Locate the cell with the specified text and output its [x, y] center coordinate. 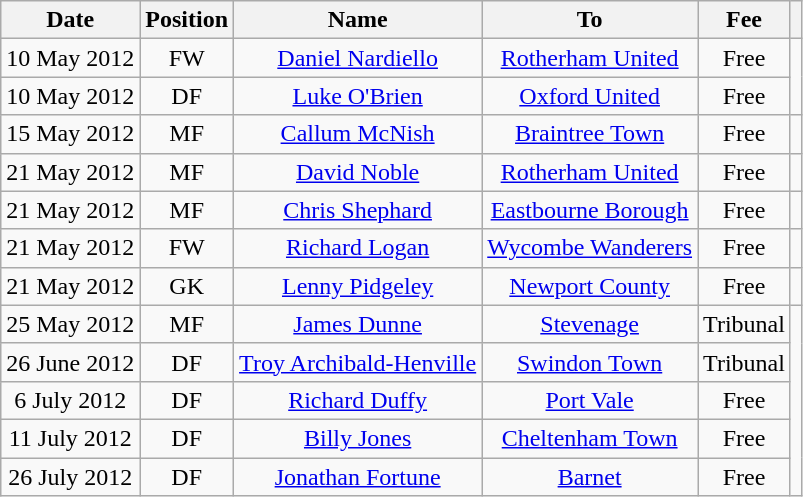
David Noble [358, 172]
Luke O'Brien [358, 96]
25 May 2012 [70, 324]
6 July 2012 [70, 400]
Barnet [590, 477]
Fee [744, 20]
Wycombe Wanderers [590, 248]
Eastbourne Borough [590, 210]
Swindon Town [590, 362]
26 June 2012 [70, 362]
Name [358, 20]
Position [187, 20]
Date [70, 20]
Richard Duffy [358, 400]
Braintree Town [590, 134]
Stevenage [590, 324]
To [590, 20]
Cheltenham Town [590, 438]
Billy Jones [358, 438]
James Dunne [358, 324]
Callum McNish [358, 134]
Chris Shephard [358, 210]
26 July 2012 [70, 477]
Troy Archibald-Henville [358, 362]
15 May 2012 [70, 134]
GK [187, 286]
Jonathan Fortune [358, 477]
Richard Logan [358, 248]
Lenny Pidgeley [358, 286]
Newport County [590, 286]
Daniel Nardiello [358, 58]
Port Vale [590, 400]
11 July 2012 [70, 438]
Oxford United [590, 96]
